Pinpoint the cell where the given text exists, returning its [x, y] midpoint coordinate. 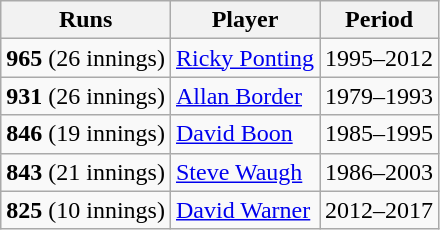
Ricky Ponting [244, 58]
Steve Waugh [244, 172]
931 (26 innings) [86, 96]
1995–2012 [380, 58]
David Boon [244, 134]
965 (26 innings) [86, 58]
David Warner [244, 210]
Period [380, 20]
2012–2017 [380, 210]
Allan Border [244, 96]
Runs [86, 20]
825 (10 innings) [86, 210]
1979–1993 [380, 96]
1985–1995 [380, 134]
Player [244, 20]
843 (21 innings) [86, 172]
1986–2003 [380, 172]
846 (19 innings) [86, 134]
